Provide the [X, Y] coordinate of the cell's center where the given text is located.  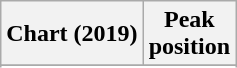
Chart (2019) [72, 34]
Peakposition [189, 34]
